Search for the cell housing the specified text and yield its (x, y) center coordinate. 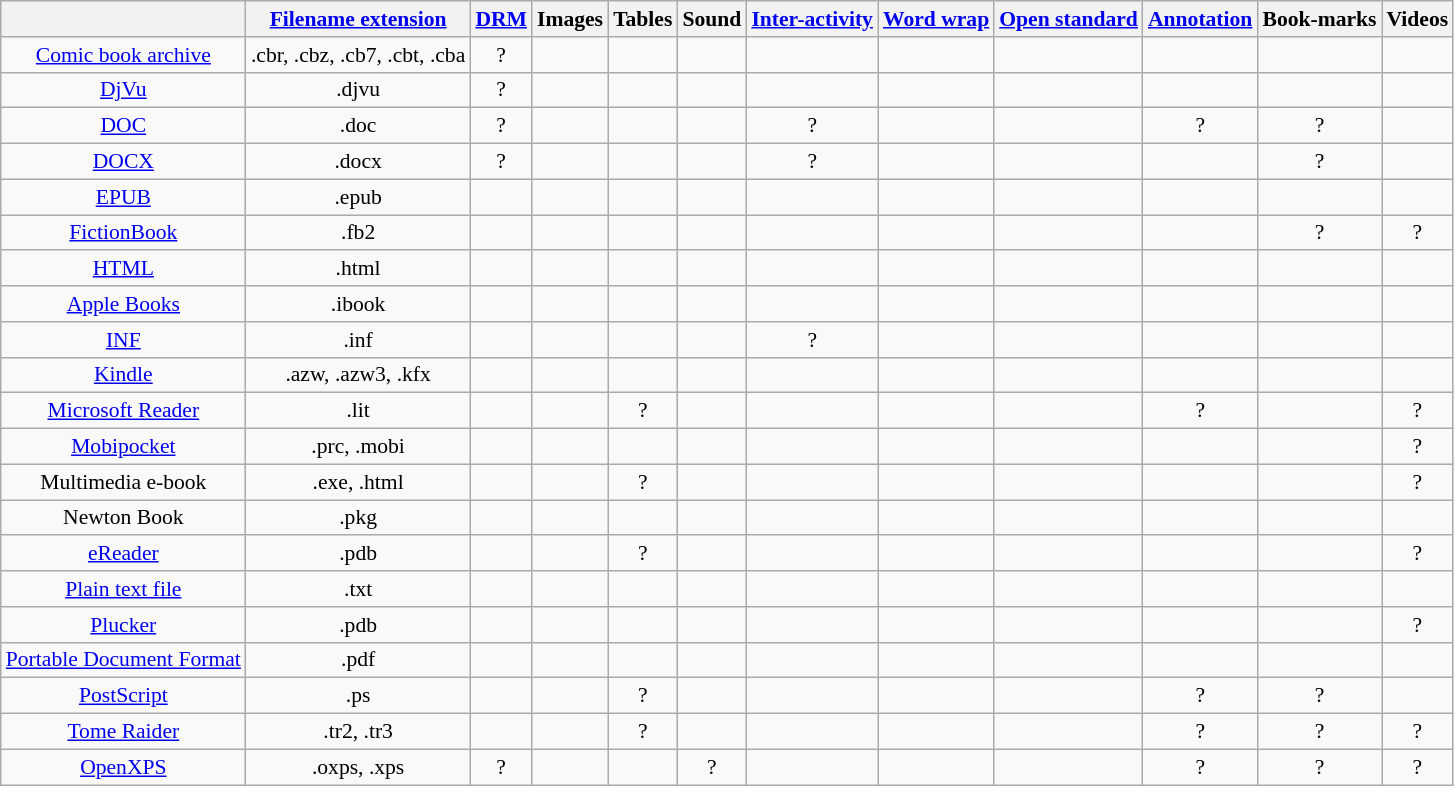
Apple Books (124, 304)
.ibook (358, 304)
OpenXPS (124, 767)
.txt (358, 589)
.doc (358, 126)
.docx (358, 162)
DOC (124, 126)
Kindle (124, 375)
.lit (358, 411)
.prc, .mobi (358, 447)
Tables (642, 19)
EPUB (124, 197)
Open standard (1068, 19)
Microsoft Reader (124, 411)
.exe, .html (358, 482)
Mobipocket (124, 447)
Images (570, 19)
Plucker (124, 625)
DRM (501, 19)
Filename extension (358, 19)
Multimedia e-book (124, 482)
Sound (712, 19)
.fb2 (358, 233)
Book-marks (1319, 19)
Tome Raider (124, 732)
DOCX (124, 162)
.pkg (358, 518)
Annotation (1200, 19)
HTML (124, 269)
Word wrap (936, 19)
eReader (124, 554)
Comic book archive (124, 55)
.pdf (358, 660)
Newton Book (124, 518)
PostScript (124, 696)
.azw, .azw3, .kfx (358, 375)
Inter-activity (812, 19)
Videos (1418, 19)
.epub (358, 197)
.cbr, .cbz, .cb7, .cbt, .cba (358, 55)
.tr2, .tr3 (358, 732)
.html (358, 269)
Portable Document Format (124, 660)
DjVu (124, 90)
.oxps, .xps (358, 767)
.ps (358, 696)
.inf (358, 340)
Plain text file (124, 589)
INF (124, 340)
.djvu (358, 90)
FictionBook (124, 233)
